Detect which cell encompasses the target text, then output its (X, Y) center coordinate. 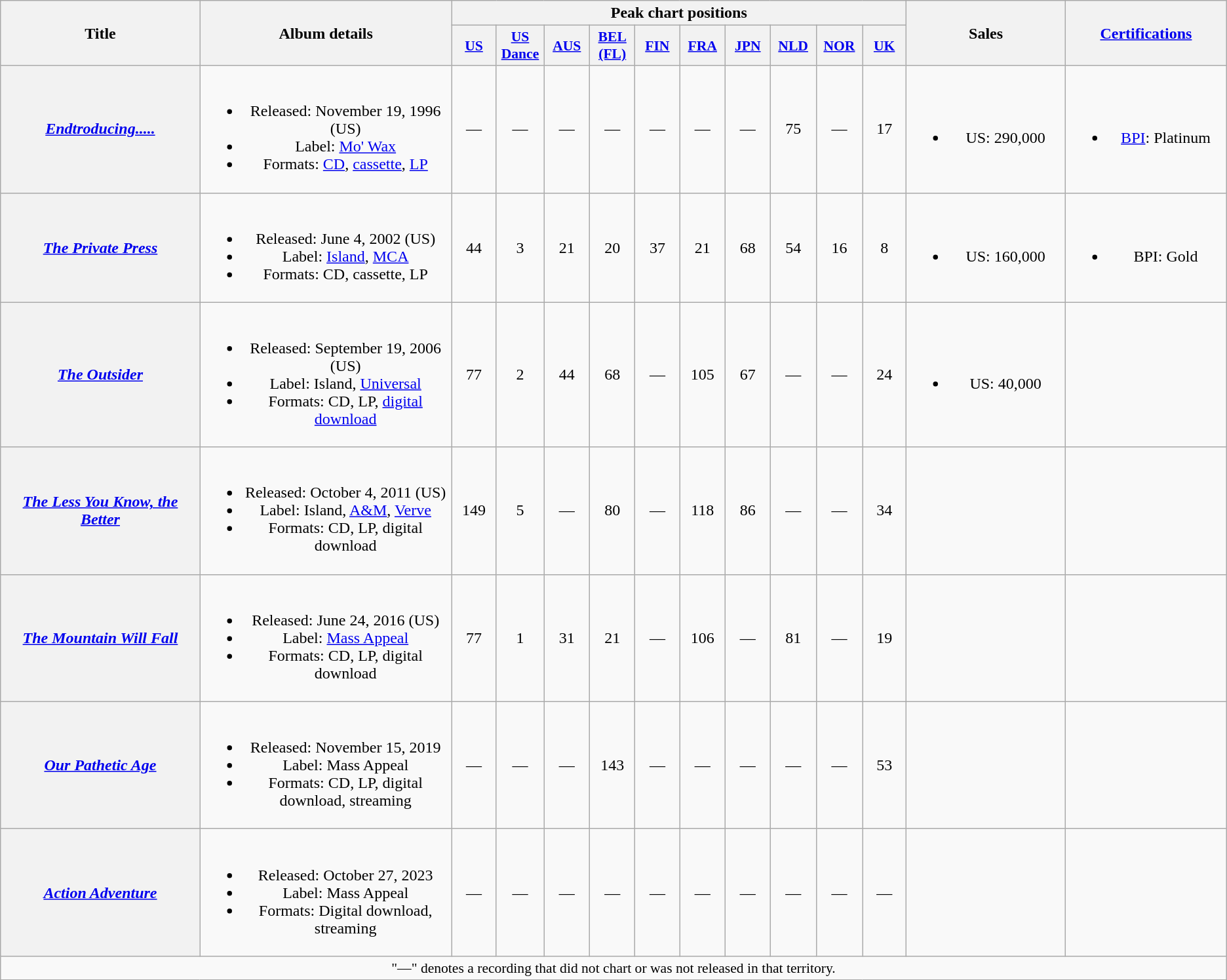
US: 290,000 (986, 129)
53 (885, 765)
NOR (839, 46)
Endtroducing..... (100, 129)
Released: June 4, 2002 (US)Label: Island, MCAFormats: CD, cassette, LP (326, 248)
Peak chart positions (679, 13)
USDance (520, 46)
Sales (986, 33)
81 (793, 638)
The Mountain Will Fall (100, 638)
Released: September 19, 2006 (US)Label: Island, UniversalFormats: CD, LP, digital download (326, 375)
86 (749, 511)
Released: June 24, 2016 (US)Label: Mass AppealFormats: CD, LP, digital download (326, 638)
UK (885, 46)
AUS (566, 46)
Our Pathetic Age (100, 765)
US (474, 46)
The Private Press (100, 248)
34 (885, 511)
80 (612, 511)
24 (885, 375)
67 (749, 375)
31 (566, 638)
3 (520, 248)
BPI: Platinum (1146, 129)
Released: October 4, 2011 (US)Label: Island, A&M, VerveFormats: CD, LP, digital download (326, 511)
Certifications (1146, 33)
US: 40,000 (986, 375)
US: 160,000 (986, 248)
Action Adventure (100, 892)
BPI: Gold (1146, 248)
149 (474, 511)
Released: October 27, 2023Label: Mass AppealFormats: Digital download, streaming (326, 892)
1 (520, 638)
37 (657, 248)
143 (612, 765)
5 (520, 511)
8 (885, 248)
The Less You Know, the Better (100, 511)
105 (703, 375)
FRA (703, 46)
2 (520, 375)
16 (839, 248)
54 (793, 248)
Released: November 15, 2019Label: Mass AppealFormats: CD, LP, digital download, streaming (326, 765)
75 (793, 129)
BEL(FL) (612, 46)
Title (100, 33)
"—" denotes a recording that did not chart or was not released in that territory. (613, 968)
The Outsider (100, 375)
19 (885, 638)
106 (703, 638)
JPN (749, 46)
Album details (326, 33)
118 (703, 511)
FIN (657, 46)
NLD (793, 46)
20 (612, 248)
17 (885, 129)
Released: November 19, 1996 (US)Label: Mo' WaxFormats: CD, cassette, LP (326, 129)
